Extract the [x, y] coordinate from the center of the cell holding the provided text.  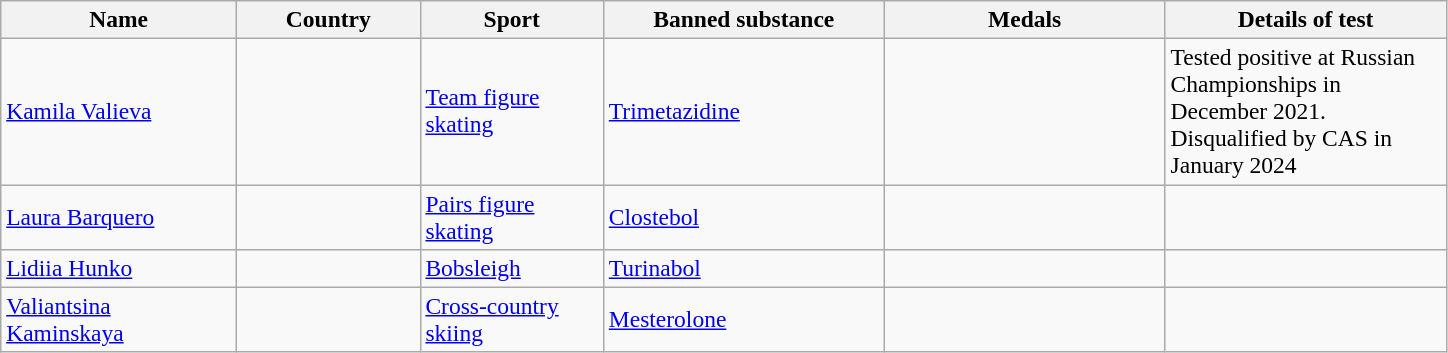
Banned substance [744, 19]
Cross-country skiing [512, 320]
Team figure skating [512, 111]
Valiantsina Kaminskaya [119, 320]
Trimetazidine [744, 111]
Sport [512, 19]
Tested positive at Russian Championships in December 2021. Disqualified by CAS in January 2024 [1306, 111]
Turinabol [744, 268]
Pairs figure skating [512, 216]
Kamila Valieva [119, 111]
Medals [1024, 19]
Details of test [1306, 19]
Clostebol [744, 216]
Country [328, 19]
Mesterolone [744, 320]
Lidiia Hunko [119, 268]
Bobsleigh [512, 268]
Laura Barquero [119, 216]
Name [119, 19]
